Capture the cell that displays the provided text and extract its (x, y) central coordinate. 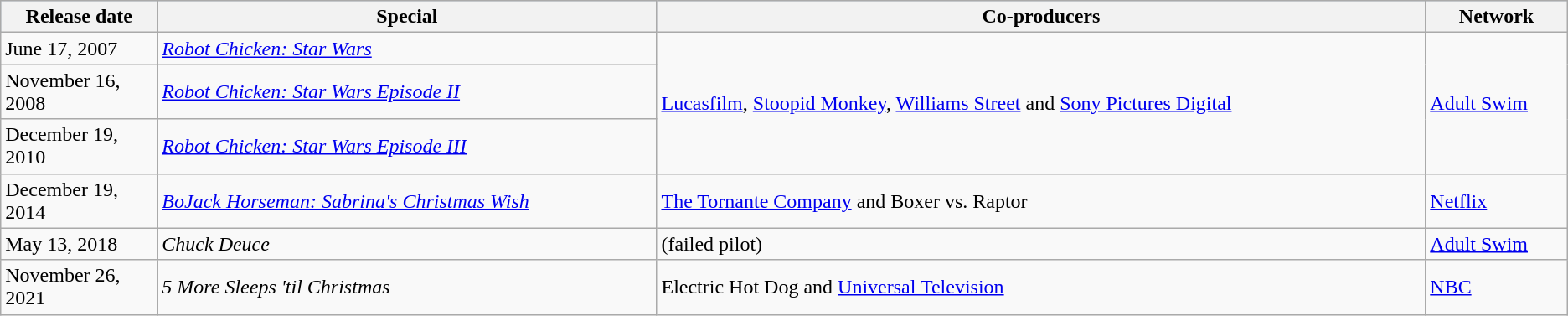
December 19, 2010 (79, 146)
Robot Chicken: Star Wars Episode II (407, 92)
Special (407, 17)
November 16, 2008 (79, 92)
NBC (1496, 287)
Network (1496, 17)
Chuck Deuce (407, 244)
June 17, 2007 (79, 49)
May 13, 2018 (79, 244)
Netflix (1496, 201)
(failed pilot) (1041, 244)
Lucasfilm, Stoopid Monkey, Williams Street and Sony Pictures Digital (1041, 103)
Robot Chicken: Star Wars (407, 49)
5 More Sleeps 'til Christmas (407, 287)
BoJack Horseman: Sabrina's Christmas Wish (407, 201)
Electric Hot Dog and Universal Television (1041, 287)
November 26, 2021 (79, 287)
Robot Chicken: Star Wars Episode III (407, 146)
Co-producers (1041, 17)
Release date (79, 17)
The Tornante Company and Boxer vs. Raptor (1041, 201)
December 19, 2014 (79, 201)
